Scan for the cell matching the given text and deliver its (X, Y) coordinate at center. 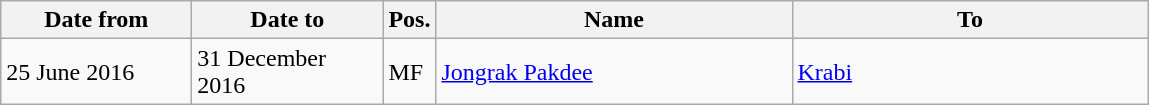
Pos. (410, 20)
Date from (96, 20)
Jongrak Pakdee (614, 72)
25 June 2016 (96, 72)
Date to (288, 20)
Krabi (970, 72)
MF (410, 72)
31 December 2016 (288, 72)
To (970, 20)
Name (614, 20)
